Return (X, Y) of the center of cell containing provided text 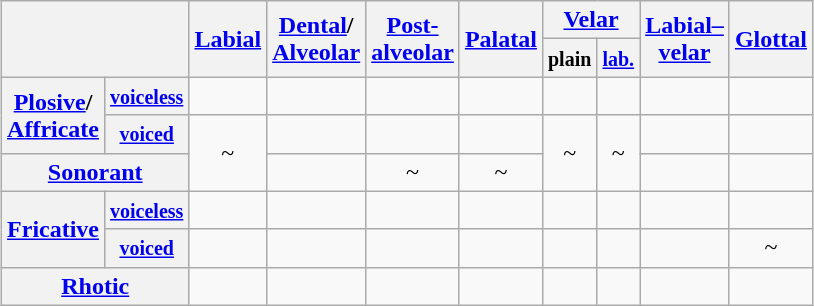
Post-alveolar (413, 39)
Rhotic (96, 286)
Labial–velar (685, 39)
Sonorant (96, 172)
Dental/Alveolar (316, 39)
Velar (590, 20)
lab. (618, 58)
Fricative (54, 229)
Palatal (500, 39)
Plosive/Affricate (54, 115)
Glottal (770, 39)
Labial (228, 39)
plain (569, 58)
